Return the [X, Y] coordinate for the center point of the cell that contains the specified text.  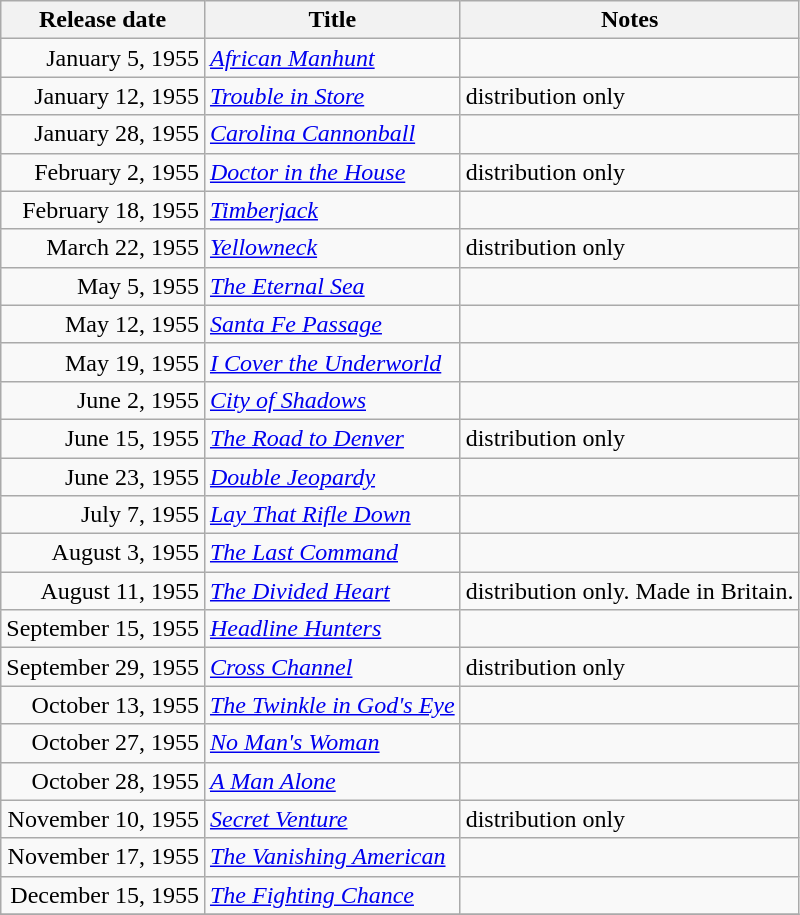
May 12, 1955 [103, 324]
December 15, 1955 [103, 895]
Cross Channel [332, 667]
August 11, 1955 [103, 591]
January 5, 1955 [103, 58]
The Eternal Sea [332, 286]
Notes [630, 20]
June 23, 1955 [103, 477]
The Fighting Chance [332, 895]
January 28, 1955 [103, 134]
Secret Venture [332, 819]
July 7, 1955 [103, 515]
Santa Fe Passage [332, 324]
The Vanishing American [332, 857]
November 17, 1955 [103, 857]
August 3, 1955 [103, 553]
March 22, 1955 [103, 248]
I Cover the Underworld [332, 362]
No Man's Woman [332, 743]
Yellowneck [332, 248]
Carolina Cannonball [332, 134]
The Divided Heart [332, 591]
November 10, 1955 [103, 819]
Doctor in the House [332, 172]
October 27, 1955 [103, 743]
June 15, 1955 [103, 438]
May 5, 1955 [103, 286]
City of Shadows [332, 400]
September 15, 1955 [103, 629]
Trouble in Store [332, 96]
The Road to Denver [332, 438]
Double Jeopardy [332, 477]
January 12, 1955 [103, 96]
October 28, 1955 [103, 781]
February 18, 1955 [103, 210]
The Last Command [332, 553]
The Twinkle in God's Eye [332, 705]
June 2, 1955 [103, 400]
Headline Hunters [332, 629]
A Man Alone [332, 781]
October 13, 1955 [103, 705]
Timberjack [332, 210]
Release date [103, 20]
Title [332, 20]
September 29, 1955 [103, 667]
African Manhunt [332, 58]
May 19, 1955 [103, 362]
distribution only. Made in Britain. [630, 591]
February 2, 1955 [103, 172]
Lay That Rifle Down [332, 515]
